Provide the [x, y] coordinate of the cell's center where the given text is located.  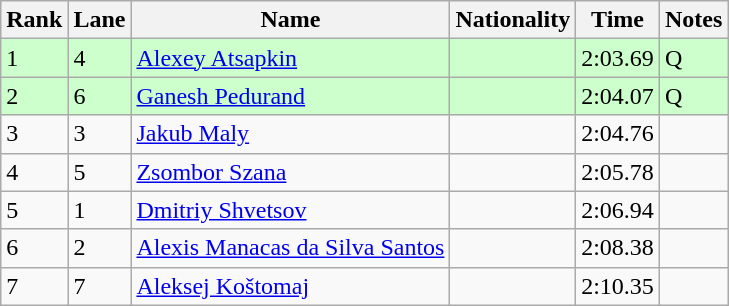
Name [290, 20]
Rank [34, 20]
Time [618, 20]
2:05.78 [618, 172]
Dmitriy Shvetsov [290, 210]
Ganesh Pedurand [290, 96]
Aleksej Koštomaj [290, 286]
Notes [693, 20]
2:04.07 [618, 96]
Zsombor Szana [290, 172]
2:04.76 [618, 134]
2:03.69 [618, 58]
2:10.35 [618, 286]
2:06.94 [618, 210]
Jakub Maly [290, 134]
Lane [100, 20]
Alexis Manacas da Silva Santos [290, 248]
Alexey Atsapkin [290, 58]
2:08.38 [618, 248]
Nationality [513, 20]
